Output the (x, y) coordinate of the center of the cell containing the given text.  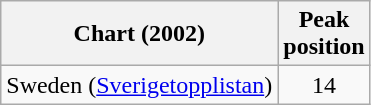
Chart (2002) (140, 34)
Peakposition (324, 34)
14 (324, 85)
Sweden (Sverigetopplistan) (140, 85)
